For the text-containing cell, return its midpoint in [X, Y] coordinate format. 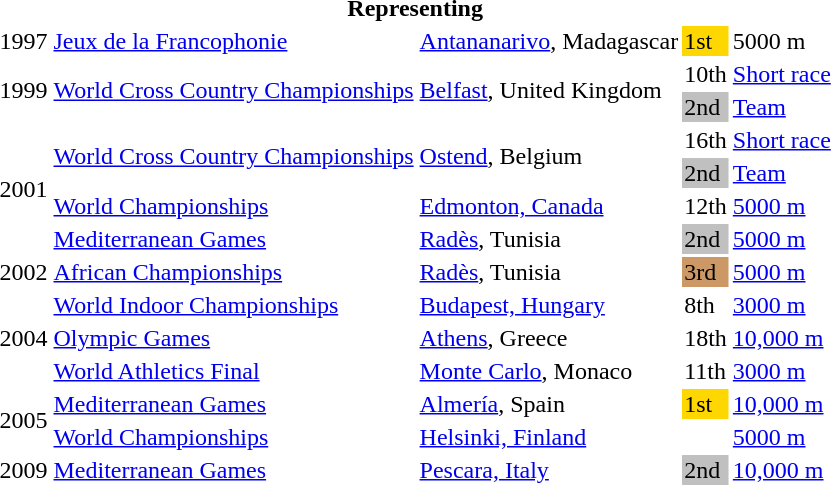
8th [706, 305]
Ostend, Belgium [549, 156]
Pescara, Italy [549, 470]
Monte Carlo, Monaco [549, 371]
10th [706, 74]
18th [706, 338]
Athens, Greece [549, 338]
11th [706, 371]
12th [706, 206]
Edmonton, Canada [549, 206]
Helsinki, Finland [549, 437]
16th [706, 140]
Olympic Games [234, 338]
3rd [706, 272]
Jeux de la Francophonie [234, 41]
Belfast, United Kingdom [549, 90]
Budapest, Hungary [549, 305]
World Athletics Final [234, 371]
Antananarivo, Madagascar [549, 41]
Almería, Spain [549, 404]
World Indoor Championships [234, 305]
African Championships [234, 272]
